Return the (X, Y) coordinate for the center point of the cell that contains the specified text.  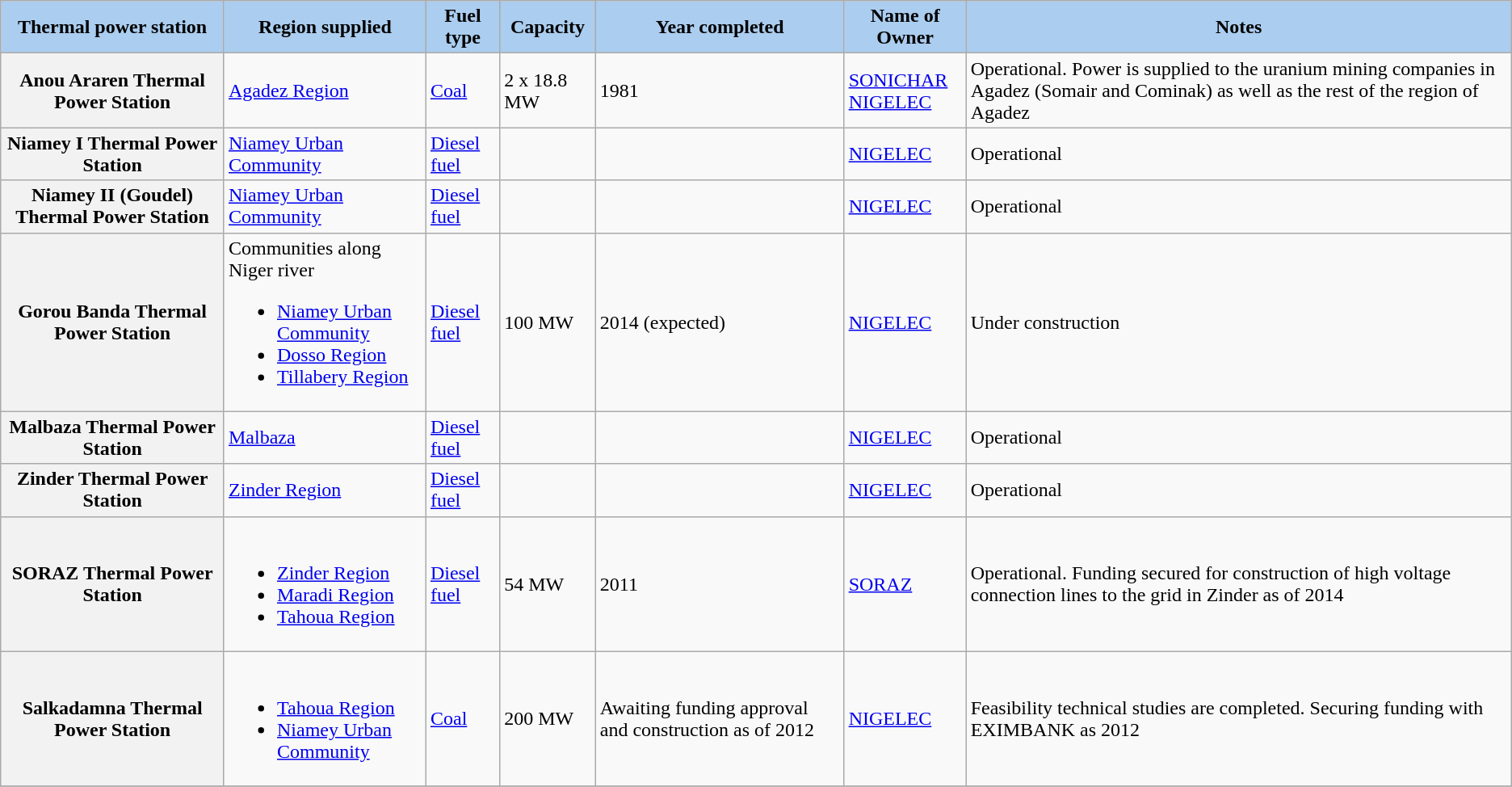
Agadez Region (325, 90)
100 MW (548, 322)
Zinder Thermal Power Station (113, 490)
Thermal power station (113, 27)
2011 (720, 583)
Operational. Power is supplied to the uranium mining companies in Agadez (Somair and Cominak) as well as the rest of the region of Agadez (1239, 90)
Zinder Region (325, 490)
54 MW (548, 583)
Salkadamna Thermal Power Station (113, 719)
2014 (expected) (720, 322)
SORAZ (905, 583)
Zinder RegionMaradi RegionTahoua Region (325, 583)
Under construction (1239, 322)
Communities along Niger riverNiamey Urban CommunityDosso RegionTillabery Region (325, 322)
Fuel type (462, 27)
2 x 18.8 MW (548, 90)
Name of Owner (905, 27)
Tahoua RegionNiamey Urban Community (325, 719)
Year completed (720, 27)
Malbaza (325, 438)
1981 (720, 90)
Awaiting funding approval and construction as of 2012 (720, 719)
Region supplied (325, 27)
Gorou Banda Thermal Power Station (113, 322)
Operational. Funding secured for construction of high voltage connection lines to the grid in Zinder as of 2014 (1239, 583)
Feasibility technical studies are completed. Securing funding with EXIMBANK as 2012 (1239, 719)
Niamey I Thermal Power Station (113, 154)
Anou Araren Thermal Power Station (113, 90)
200 MW (548, 719)
Niamey II (Goudel) Thermal Power Station (113, 207)
Capacity (548, 27)
SONICHARNIGELEC (905, 90)
SORAZ Thermal Power Station (113, 583)
Malbaza Thermal Power Station (113, 438)
Notes (1239, 27)
